Scan for the cell matching the given text and deliver its [x, y] coordinate at center. 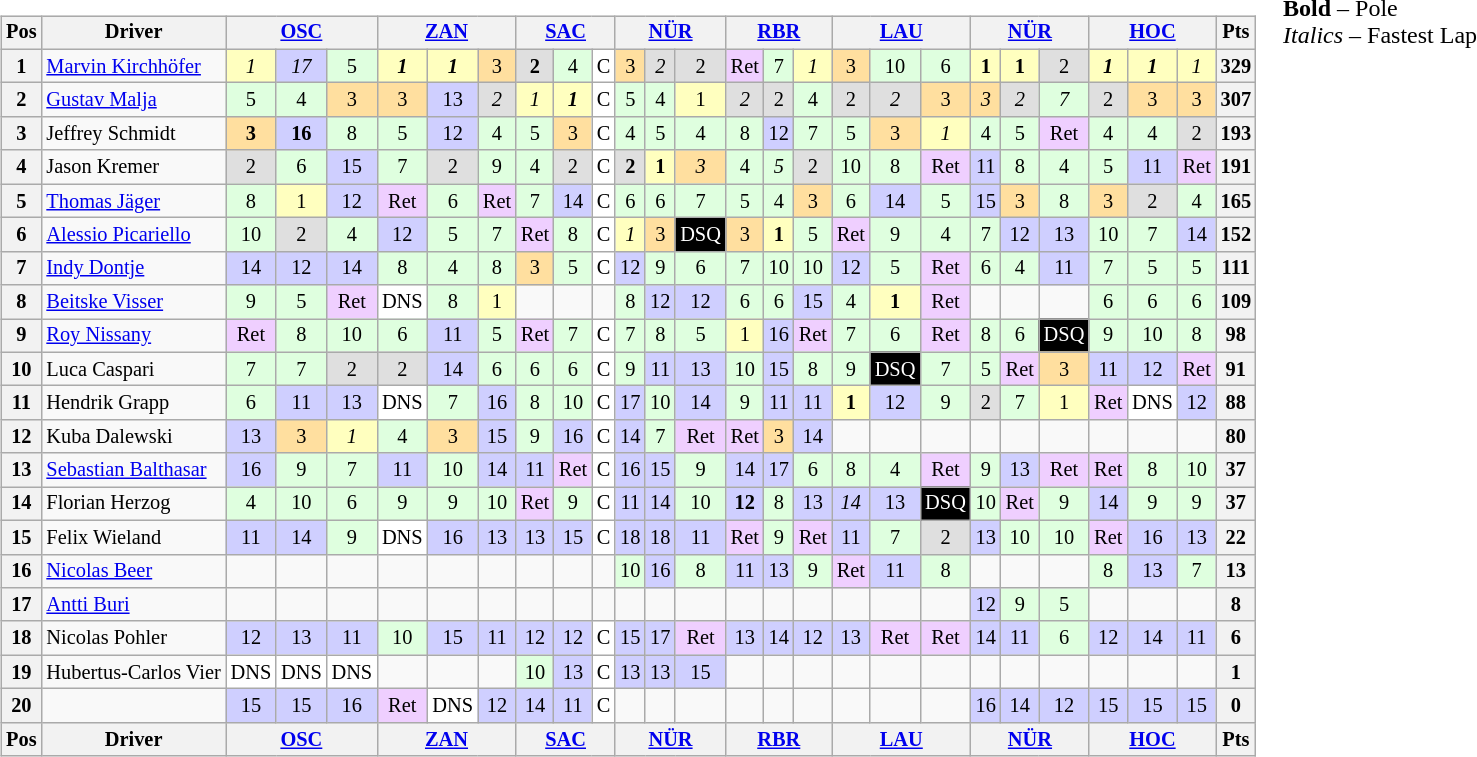
Sebastian Balthasar [133, 470]
111 [1236, 268]
109 [1236, 302]
165 [1236, 201]
Thomas Jäger [133, 201]
329 [1236, 66]
20 [21, 706]
Gustav Malja [133, 100]
Jason Kremer [133, 167]
Luca Caspari [133, 369]
307 [1236, 100]
0 [1236, 706]
Roy Nissany [133, 336]
191 [1236, 167]
Hubertus-Carlos Vier [133, 672]
Antti Buri [133, 605]
Marvin Kirchhöfer [133, 66]
Jeffrey Schmidt [133, 134]
Beitske Visser [133, 302]
Nicolas Beer [133, 571]
Kuba Dalewski [133, 437]
Nicolas Pohler [133, 638]
91 [1236, 369]
98 [1236, 336]
Hendrik Grapp [133, 403]
22 [1236, 537]
88 [1236, 403]
193 [1236, 134]
19 [21, 672]
Alessio Picariello [133, 235]
152 [1236, 235]
Felix Wieland [133, 537]
Indy Dontje [133, 268]
80 [1236, 437]
Florian Herzog [133, 504]
